Return the [X, Y] coordinate for the center point of the cell that contains the specified text.  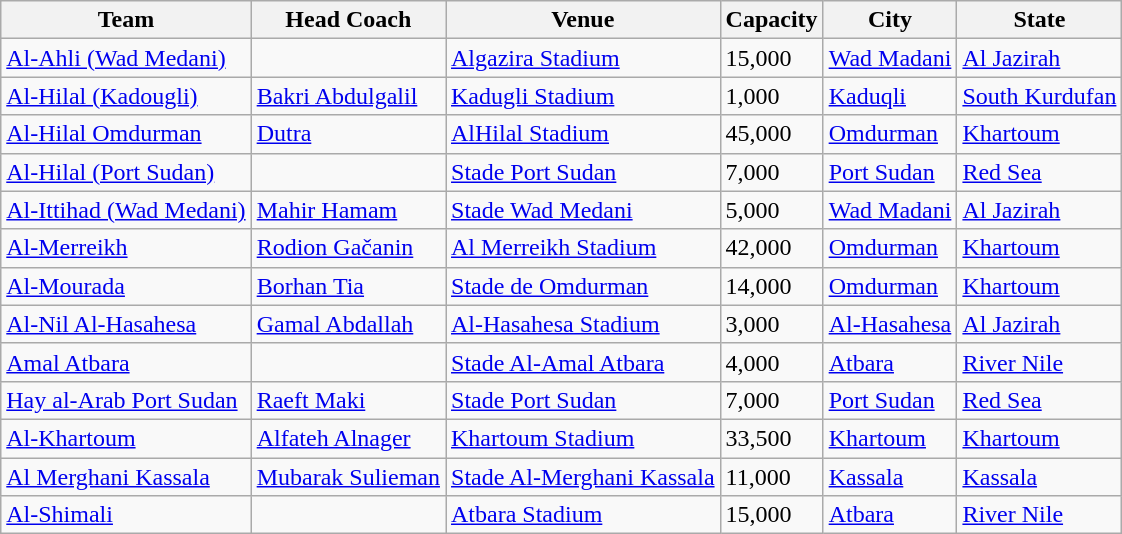
Al-Merreikh [126, 248]
Head Coach [348, 20]
Hay al-Arab Port Sudan [126, 400]
1,000 [772, 96]
42,000 [772, 248]
4,000 [772, 362]
Al Merghani Kassala [126, 477]
Al-Ahli (Wad Medani) [126, 58]
Team [126, 20]
Rodion Gačanin [348, 248]
Al-Nil Al-Hasahesa [126, 324]
Amal Atbara [126, 362]
Al-Hasahesa Stadium [584, 324]
AlHilal Stadium [584, 134]
Dutra [348, 134]
Borhan Tia [348, 286]
Al-Ittihad (Wad Medani) [126, 210]
Raeft Maki [348, 400]
14,000 [772, 286]
45,000 [772, 134]
Venue [584, 20]
5,000 [772, 210]
City [890, 20]
Mubarak Sulieman [348, 477]
Bakri Abdulgalil [348, 96]
Al-Khartoum [126, 438]
Kadugli Stadium [584, 96]
Stade Wad Medani [584, 210]
Al-Hilal Omdurman [126, 134]
South Kurdufan [1040, 96]
Atbara Stadium [584, 515]
Al-Hasahesa [890, 324]
33,500 [772, 438]
Khartoum Stadium [584, 438]
Al-Hilal (Kadougli) [126, 96]
Kaduqli [890, 96]
State [1040, 20]
Alfateh Alnager [348, 438]
11,000 [772, 477]
Stade Al-Merghani Kassala [584, 477]
3,000 [772, 324]
Gamal Abdallah [348, 324]
Stade Al-Amal Atbara [584, 362]
Al-Hilal (Port Sudan) [126, 172]
Al-Mourada [126, 286]
Capacity [772, 20]
Stade de Omdurman [584, 286]
Al-Shimali [126, 515]
Al Merreikh Stadium [584, 248]
Algazira Stadium [584, 58]
Mahir Hamam [348, 210]
